Find where the given text appears and provide that cell's center as (x, y) coordinate. 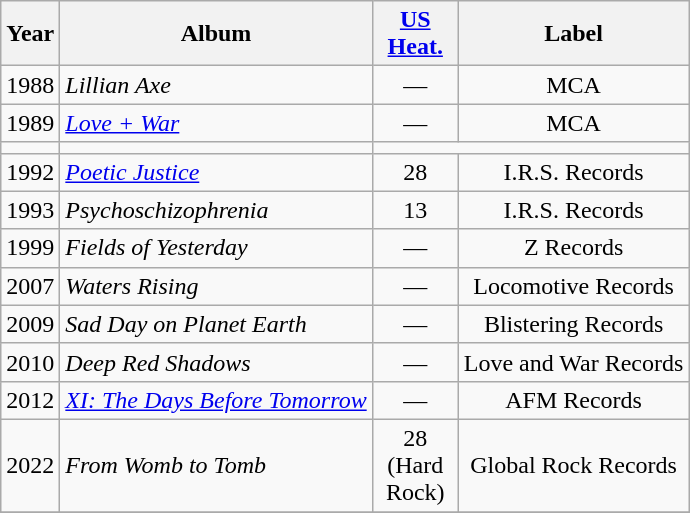
Waters Rising (216, 286)
Global Rock Records (574, 465)
Blistering Records (574, 324)
13 (415, 210)
Z Records (574, 248)
28 (415, 172)
2007 (30, 286)
Locomotive Records (574, 286)
Deep Red Shadows (216, 362)
28 (Hard Rock) (415, 465)
1988 (30, 85)
Psychoschizophrenia (216, 210)
2010 (30, 362)
2022 (30, 465)
Love + War (216, 123)
2009 (30, 324)
From Womb to Tomb (216, 465)
2012 (30, 400)
1989 (30, 123)
Poetic Justice (216, 172)
Love and War Records (574, 362)
AFM Records (574, 400)
XI: The Days Before Tomorrow (216, 400)
1992 (30, 172)
1999 (30, 248)
Label (574, 34)
Fields of Yesterday (216, 248)
1993 (30, 210)
USHeat. (415, 34)
Sad Day on Planet Earth (216, 324)
Year (30, 34)
Lillian Axe (216, 85)
Album (216, 34)
